Determine the [x, y] coordinate at the center of the cell enclosing the given text.  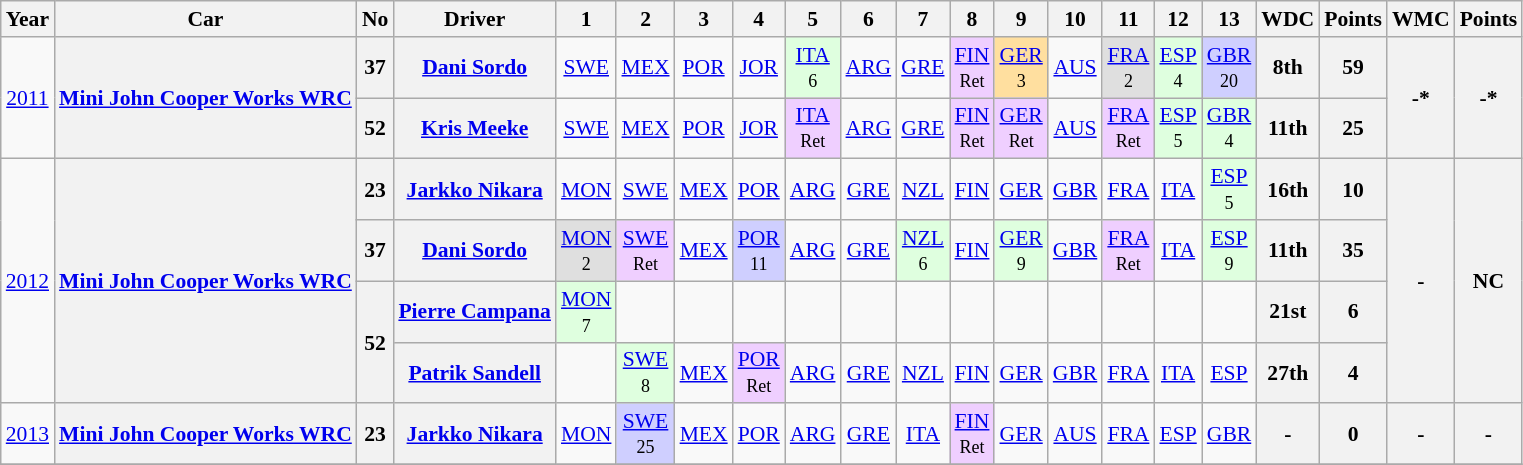
SWERet [645, 250]
PORRet [759, 372]
GER9 [1020, 250]
2012 [28, 281]
13 [1230, 19]
Pierre Campana [474, 312]
16th [1288, 190]
Car [206, 19]
WMC [1421, 19]
GERRet [1020, 128]
ESP4 [1178, 68]
GBR20 [1230, 68]
NZL6 [922, 250]
27th [1288, 372]
7 [922, 19]
8th [1288, 68]
Driver [474, 19]
ESP9 [1230, 250]
MON2 [586, 250]
11 [1128, 19]
NC [1489, 281]
ITA6 [813, 68]
35 [1353, 250]
21st [1288, 312]
2011 [28, 98]
GBR4 [1230, 128]
Year [28, 19]
POR11 [759, 250]
MON7 [586, 312]
Patrik Sandell [474, 372]
5 [813, 19]
No [376, 19]
8 [972, 19]
9 [1020, 19]
2 [645, 19]
25 [1353, 128]
SWE8 [645, 372]
Kris Meeke [474, 128]
2013 [28, 434]
WDC [1288, 19]
59 [1353, 68]
FRA2 [1128, 68]
3 [704, 19]
GER3 [1020, 68]
12 [1178, 19]
1 [586, 19]
ITARet [813, 128]
0 [1353, 434]
SWE25 [645, 434]
